Output the (X, Y) coordinate of the center of the cell containing the given text.  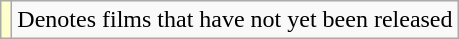
Denotes films that have not yet been released (235, 20)
